Extract the (x, y) coordinate from the center of the cell holding the provided text.  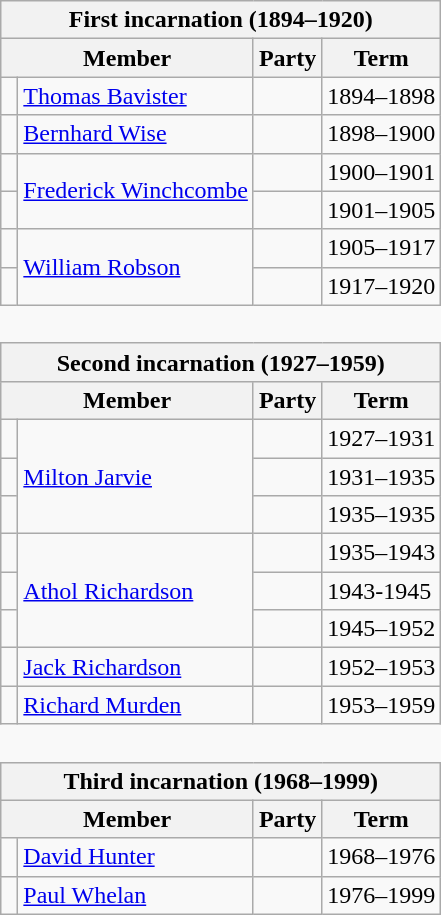
1905–1917 (382, 248)
1943-1945 (382, 591)
Milton Jarvie (136, 476)
William Robson (136, 267)
1952–1953 (382, 667)
1935–1943 (382, 553)
Frederick Winchcombe (136, 191)
David Hunter (136, 857)
Richard Murden (136, 705)
1945–1952 (382, 629)
Second incarnation (1927–1959) (221, 362)
Paul Whelan (136, 895)
1901–1905 (382, 210)
1927–1931 (382, 438)
1931–1935 (382, 477)
Jack Richardson (136, 667)
Athol Richardson (136, 591)
Bernhard Wise (136, 134)
1976–1999 (382, 895)
Third incarnation (1968–1999) (221, 781)
First incarnation (1894–1920) (221, 20)
1898–1900 (382, 134)
Thomas Bavister (136, 96)
1917–1920 (382, 286)
1935–1935 (382, 515)
1894–1898 (382, 96)
1900–1901 (382, 172)
1953–1959 (382, 705)
1968–1976 (382, 857)
